Pinpoint the cell where the given text exists, returning its (X, Y) midpoint coordinate. 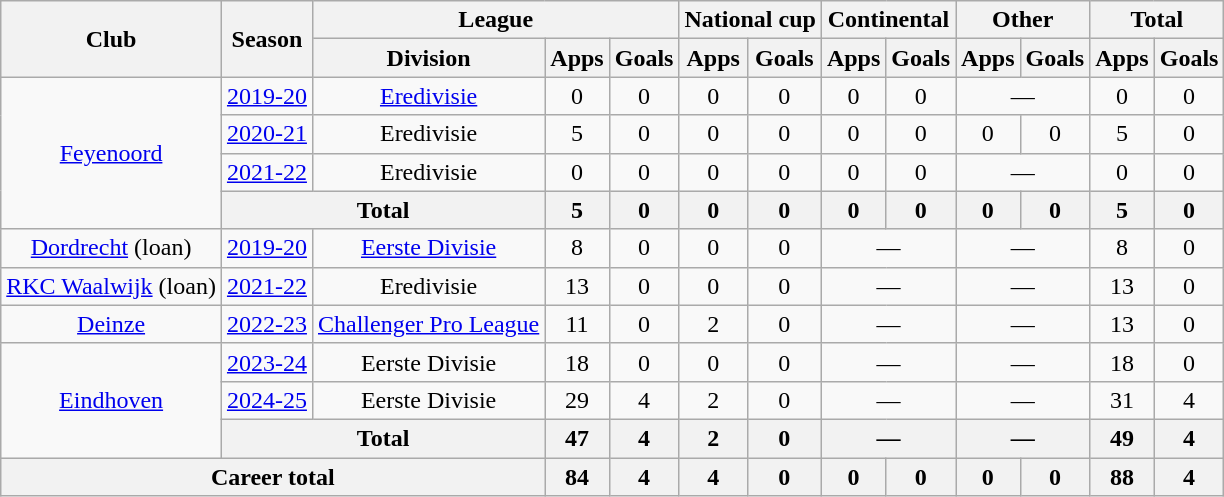
Challenger Pro League (428, 324)
49 (1122, 438)
RKC Waalwijk (loan) (112, 286)
Career total (273, 477)
Eindhoven (112, 400)
Other (1023, 20)
47 (577, 438)
Feyenoord (112, 153)
Season (266, 39)
League (495, 20)
2024-25 (266, 400)
Division (428, 58)
2020-21 (266, 134)
Club (112, 39)
88 (1122, 477)
2023-24 (266, 362)
29 (577, 400)
11 (577, 324)
Dordrecht (loan) (112, 248)
Continental (888, 20)
National cup (750, 20)
2022-23 (266, 324)
31 (1122, 400)
84 (577, 477)
Deinze (112, 324)
